Pinpoint the cell where the given text exists, returning its [X, Y] midpoint coordinate. 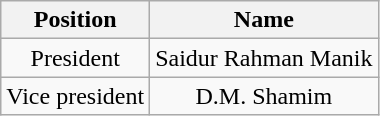
Vice president [76, 96]
President [76, 58]
Name [264, 20]
Saidur Rahman Manik [264, 58]
Position [76, 20]
D.M. Shamim [264, 96]
